Scan for the cell matching the given text and deliver its (X, Y) coordinate at center. 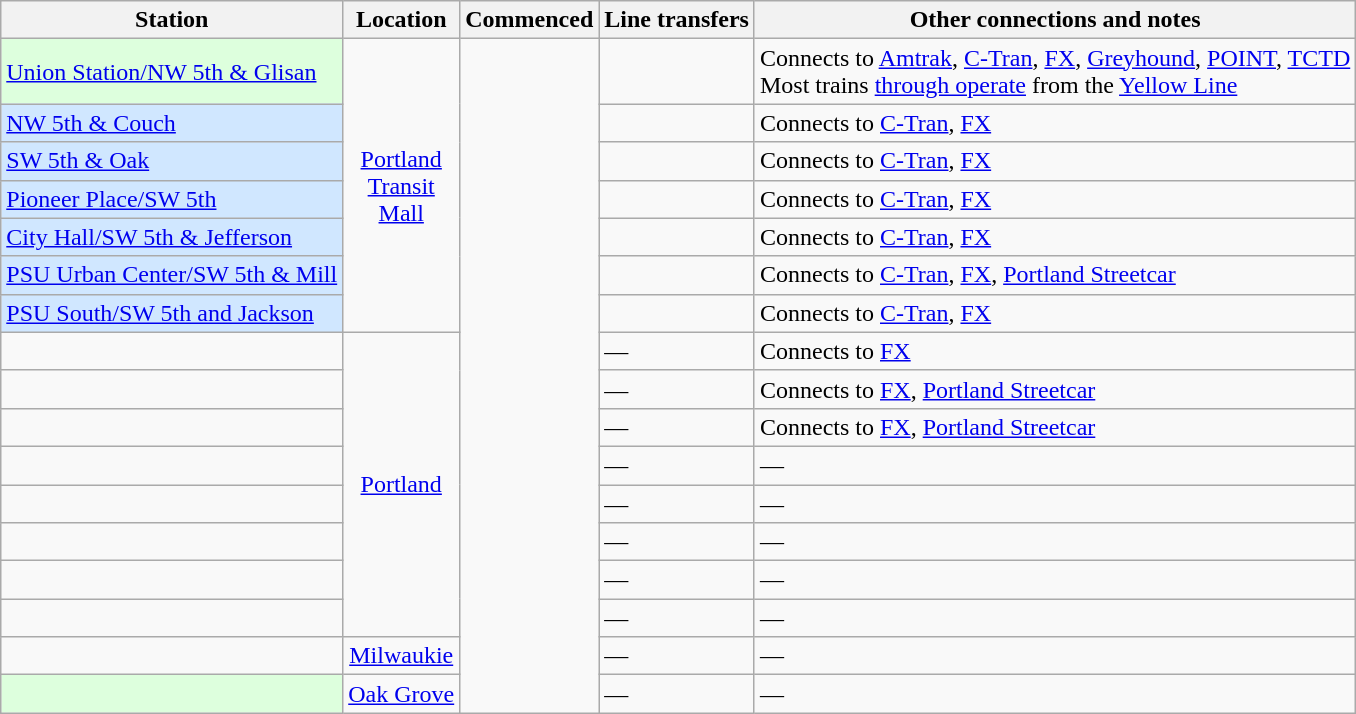
PSU Urban Center/SW 5th & Mill (172, 275)
Oak Grove (402, 694)
Connects to C-Tran, FX, Portland Streetcar (1054, 275)
Connects to FX (1054, 351)
Commenced (530, 20)
Portland (402, 484)
NW 5th & Couch (172, 123)
PortlandTransitMall (402, 186)
Milwaukie (402, 656)
Connects to Amtrak, C-Tran, FX, Greyhound, POINT, TCTDMost trains through operate from the Yellow Line (1054, 72)
City Hall/SW 5th & Jefferson (172, 237)
Other connections and notes (1054, 20)
Location (402, 20)
Union Station/NW 5th & Glisan (172, 72)
Station (172, 20)
PSU South/SW 5th and Jackson (172, 313)
Pioneer Place/SW 5th (172, 199)
SW 5th & Oak (172, 161)
Line transfers (677, 20)
